Detect which cell encompasses the target text, then output its [X, Y] center coordinate. 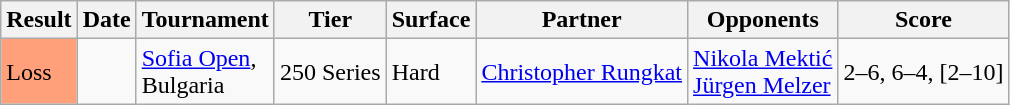
Score [924, 20]
Loss [39, 72]
2–6, 6–4, [2–10] [924, 72]
Nikola Mektić Jürgen Melzer [763, 72]
Christopher Rungkat [582, 72]
Opponents [763, 20]
Surface [431, 20]
Result [39, 20]
Tier [330, 20]
Tournament [205, 20]
Hard [431, 72]
250 Series [330, 72]
Partner [582, 20]
Date [106, 20]
Sofia Open,Bulgaria [205, 72]
